Extract the (x, y) coordinate from the center of the cell holding the provided text.  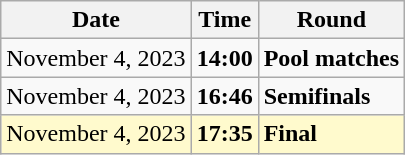
14:00 (224, 58)
Semifinals (331, 96)
Final (331, 134)
Round (331, 20)
Pool matches (331, 58)
16:46 (224, 96)
17:35 (224, 134)
Date (96, 20)
Time (224, 20)
